Detect which cell encompasses the target text, then output its [X, Y] center coordinate. 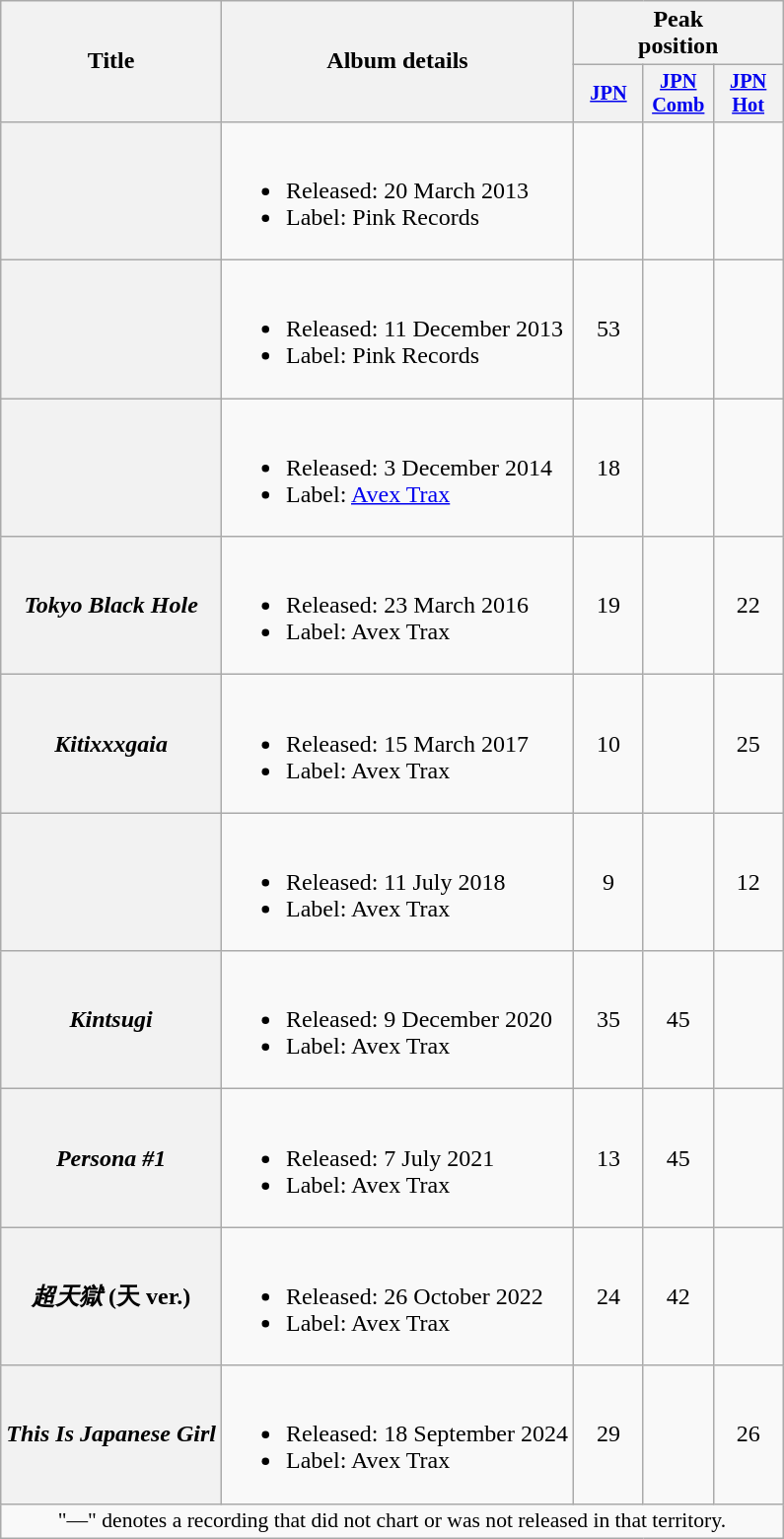
超天獄 (天 ver.) [111, 1296]
35 [609, 1020]
Released: 3 December 2014Label: Avex Trax [398, 468]
Released: 18 September 2024Label: Avex Trax [398, 1434]
This Is Japanese Girl [111, 1434]
JPN [609, 94]
10 [609, 744]
25 [748, 744]
Released: 11 December 2013Label: Pink Records [398, 330]
Released: 7 July 2021Label: Avex Trax [398, 1158]
26 [748, 1434]
Released: 20 March 2013Label: Pink Records [398, 190]
Kitixxxgaia [111, 744]
JPNComb [678, 94]
Persona #1 [111, 1158]
42 [678, 1296]
"—" denotes a recording that did not chart or was not released in that territory. [392, 1521]
JPNHot [748, 94]
Peakposition [678, 34]
Released: 23 March 2016Label: Avex Trax [398, 606]
Released: 11 July 2018Label: Avex Trax [398, 882]
29 [609, 1434]
Tokyo Black Hole [111, 606]
22 [748, 606]
Released: 9 December 2020Label: Avex Trax [398, 1020]
19 [609, 606]
18 [609, 468]
Released: 26 October 2022Label: Avex Trax [398, 1296]
13 [609, 1158]
53 [609, 330]
Title [111, 61]
Released: 15 March 2017Label: Avex Trax [398, 744]
Kintsugi [111, 1020]
Album details [398, 61]
9 [609, 882]
12 [748, 882]
24 [609, 1296]
